Output the [X, Y] coordinate of the center of the cell containing the given text.  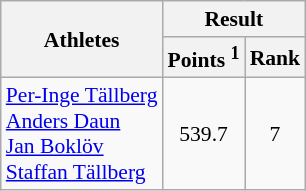
Points 1 [204, 58]
Result [234, 19]
Athletes [82, 40]
Rank [276, 58]
539.7 [204, 134]
7 [276, 134]
Per-Inge TällbergAnders DaunJan BoklövStaffan Tällberg [82, 134]
